Extract the [x, y] coordinate from the center of the cell holding the provided text.  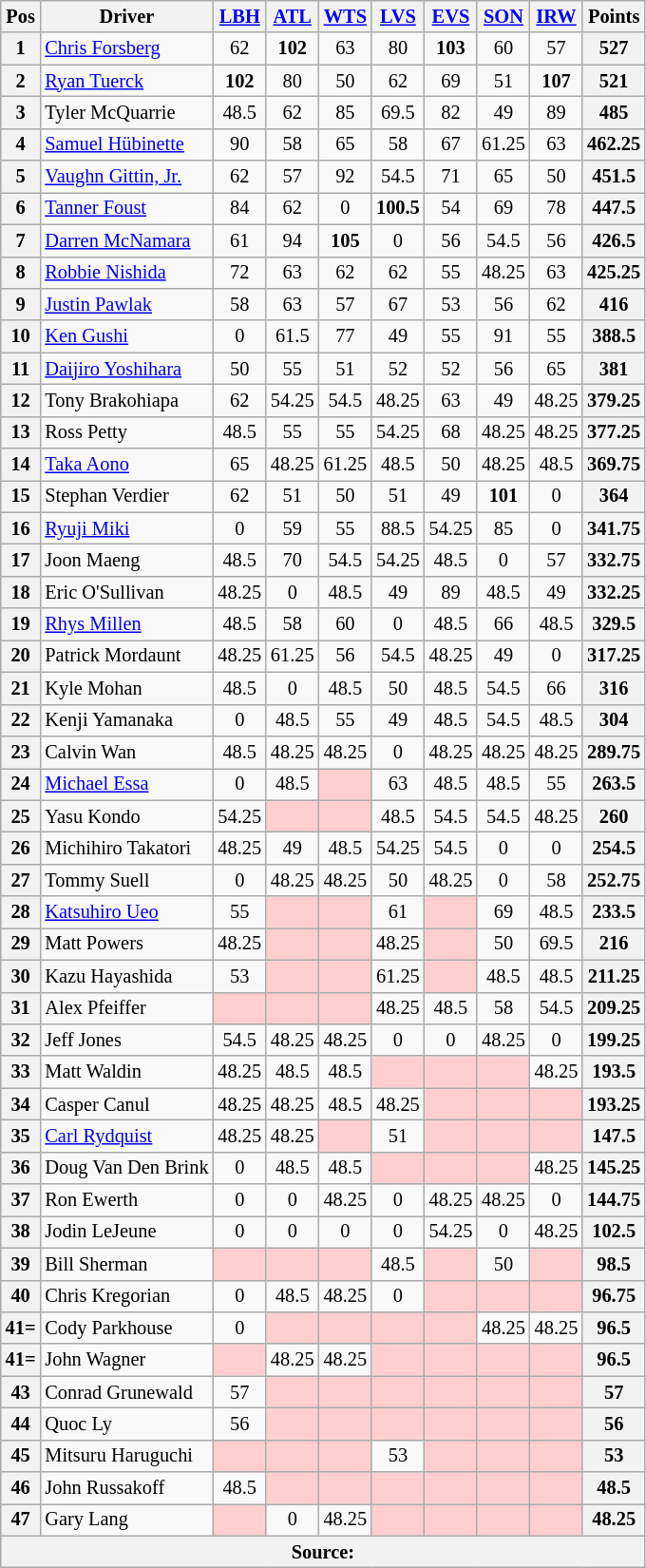
90 [239, 144]
35 [21, 1136]
13 [21, 432]
7 [21, 240]
Robbie Nishida [126, 273]
103 [451, 48]
54 [451, 208]
78 [557, 208]
8 [21, 273]
Stephan Verdier [126, 496]
Katsuhiro Ueo [126, 912]
332.25 [614, 592]
451.5 [614, 177]
25 [21, 816]
254.5 [614, 848]
527 [614, 48]
88.5 [398, 528]
92 [346, 177]
27 [21, 880]
211.25 [614, 976]
12 [21, 400]
316 [614, 688]
Darren McNamara [126, 240]
61.5 [293, 336]
Calvin Wan [126, 752]
34 [21, 1104]
4 [21, 144]
29 [21, 944]
14 [21, 465]
Jodin LeJeune [126, 1232]
LVS [398, 16]
John Wagner [126, 1360]
Chris Kregorian [126, 1296]
Tommy Suell [126, 880]
9 [21, 304]
Tyler McQuarrie [126, 112]
199.25 [614, 1040]
Justin Pawlak [126, 304]
101 [503, 496]
19 [21, 624]
17 [21, 560]
Eric O'Sullivan [126, 592]
31 [21, 1008]
43 [21, 1392]
Chris Forsberg [126, 48]
425.25 [614, 273]
377.25 [614, 432]
379.25 [614, 400]
39 [21, 1264]
33 [21, 1072]
23 [21, 752]
Doug Van Den Brink [126, 1168]
Mitsuru Haruguchi [126, 1456]
72 [239, 273]
20 [21, 656]
147.5 [614, 1136]
Ken Gushi [126, 336]
70 [293, 560]
59 [293, 528]
5 [21, 177]
260 [614, 816]
91 [503, 336]
26 [21, 848]
105 [346, 240]
369.75 [614, 465]
30 [21, 976]
ATL [293, 16]
15 [21, 496]
263.5 [614, 784]
317.25 [614, 656]
28 [21, 912]
2 [21, 81]
252.75 [614, 880]
144.75 [614, 1200]
Quoc Ly [126, 1424]
289.75 [614, 752]
100.5 [398, 208]
Kazu Hayashida [126, 976]
Kenji Yamanaka [126, 720]
Casper Canul [126, 1104]
71 [451, 177]
47 [21, 1520]
EVS [451, 16]
Samuel Hübinette [126, 144]
22 [21, 720]
107 [557, 81]
SON [503, 16]
193.25 [614, 1104]
Gary Lang [126, 1520]
LBH [239, 16]
24 [21, 784]
98.5 [614, 1264]
388.5 [614, 336]
Ryuji Miki [126, 528]
Driver [126, 16]
Jeff Jones [126, 1040]
Michihiro Takatori [126, 848]
145.25 [614, 1168]
Source: [323, 1552]
Vaughn Gittin, Jr. [126, 177]
Ross Petty [126, 432]
233.5 [614, 912]
45 [21, 1456]
Tanner Foust [126, 208]
44 [21, 1424]
447.5 [614, 208]
1 [21, 48]
77 [346, 336]
John Russakoff [126, 1488]
Cody Parkhouse [126, 1328]
332.75 [614, 560]
36 [21, 1168]
462.25 [614, 144]
10 [21, 336]
Yasu Kondo [126, 816]
102.5 [614, 1232]
304 [614, 720]
364 [614, 496]
Conrad Grunewald [126, 1392]
Matt Powers [126, 944]
Matt Waldin [126, 1072]
426.5 [614, 240]
32 [21, 1040]
521 [614, 81]
94 [293, 240]
381 [614, 369]
Points [614, 16]
84 [239, 208]
485 [614, 112]
6 [21, 208]
11 [21, 369]
216 [614, 944]
Rhys Millen [126, 624]
Daijiro Yoshihara [126, 369]
329.5 [614, 624]
21 [21, 688]
Taka Aono [126, 465]
46 [21, 1488]
209.25 [614, 1008]
IRW [557, 16]
Tony Brakohiapa [126, 400]
Pos [21, 16]
Ron Ewerth [126, 1200]
38 [21, 1232]
193.5 [614, 1072]
37 [21, 1200]
Carl Rydquist [126, 1136]
Alex Pfeiffer [126, 1008]
Kyle Mohan [126, 688]
96.75 [614, 1296]
Patrick Mordaunt [126, 656]
Ryan Tuerck [126, 81]
68 [451, 432]
WTS [346, 16]
341.75 [614, 528]
40 [21, 1296]
416 [614, 304]
18 [21, 592]
16 [21, 528]
Michael Essa [126, 784]
Joon Maeng [126, 560]
3 [21, 112]
82 [451, 112]
Bill Sherman [126, 1264]
